Determine the [X, Y] coordinate at the center of the cell enclosing the given text.  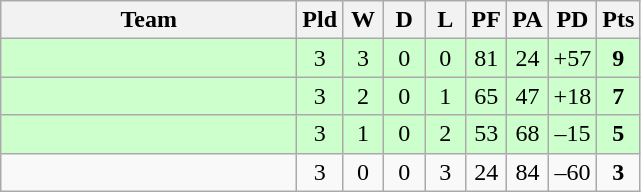
53 [486, 134]
+18 [572, 96]
Pld [320, 20]
W [364, 20]
PD [572, 20]
Pts [618, 20]
47 [528, 96]
5 [618, 134]
D [404, 20]
81 [486, 58]
–60 [572, 172]
Team [149, 20]
L [446, 20]
9 [618, 58]
PA [528, 20]
7 [618, 96]
PF [486, 20]
65 [486, 96]
84 [528, 172]
–15 [572, 134]
+57 [572, 58]
68 [528, 134]
